Provide the [X, Y] coordinate of the cell's center where the given text is located.  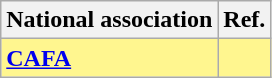
CAFA [110, 58]
National association [110, 20]
Ref. [244, 20]
